Find where the given text appears and provide that cell's center as [x, y] coordinate. 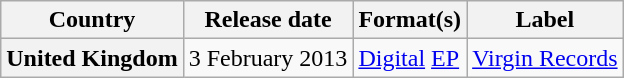
United Kingdom [92, 58]
3 February 2013 [268, 58]
Digital EP [410, 58]
Country [92, 20]
Release date [268, 20]
Label [545, 20]
Format(s) [410, 20]
Virgin Records [545, 58]
